Return the (X, Y) coordinate for the center point of the cell that contains the specified text.  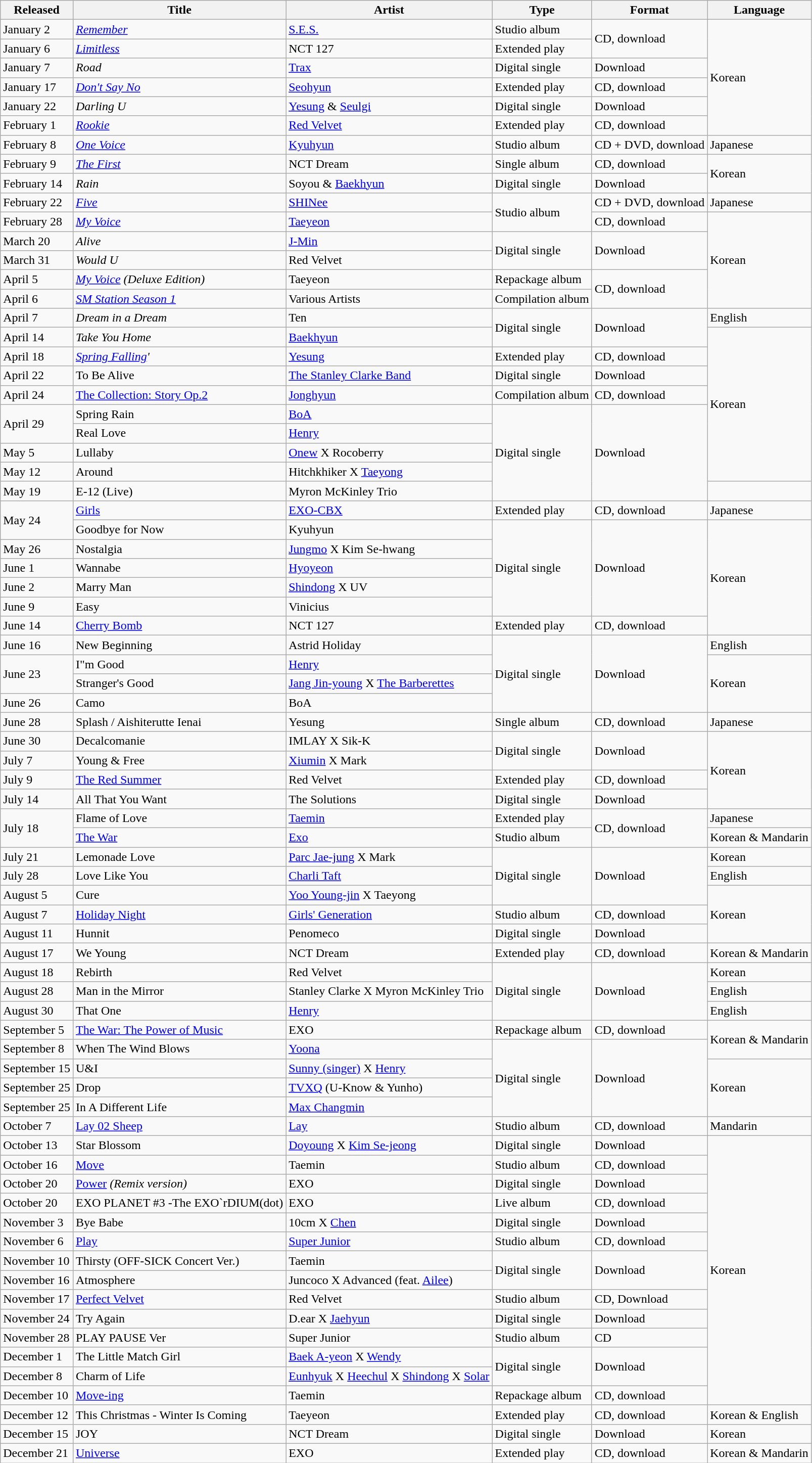
Jonghyun (389, 395)
Power (Remix version) (179, 1184)
One Voice (179, 145)
Cure (179, 895)
Move-ing (179, 1395)
July 9 (37, 780)
August 30 (37, 1011)
November 3 (37, 1222)
Take You Home (179, 337)
December 15 (37, 1434)
Mandarin (759, 1126)
Spring Rain (179, 414)
Lemonade Love (179, 857)
February 14 (37, 183)
June 9 (37, 607)
December 8 (37, 1376)
January 2 (37, 29)
Stanley Clarke X Myron McKinley Trio (389, 991)
Road (179, 68)
May 12 (37, 472)
June 1 (37, 568)
Vinicius (389, 607)
October 13 (37, 1145)
Darling U (179, 106)
Star Blossom (179, 1145)
Type (542, 10)
Penomeco (389, 934)
Lay 02 Sheep (179, 1126)
EXO-CBX (389, 510)
Juncoco X Advanced (feat. Ailee) (389, 1280)
May 24 (37, 520)
Limitless (179, 49)
CD (650, 1338)
E-12 (Live) (179, 491)
Alive (179, 241)
Move (179, 1164)
In A Different Life (179, 1107)
IMLAY X Sik-K (389, 741)
Yoo Young-jin X Taeyong (389, 895)
The First (179, 164)
JOY (179, 1434)
July 7 (37, 760)
June 2 (37, 587)
May 26 (37, 548)
Girls' Generation (389, 915)
June 14 (37, 626)
U&I (179, 1068)
June 23 (37, 674)
The Solutions (389, 799)
November 16 (37, 1280)
Rain (179, 183)
Love Like You (179, 876)
CD, Download (650, 1299)
February 9 (37, 164)
Hitchkhiker X Taeyong (389, 472)
November 17 (37, 1299)
Ten (389, 318)
March 31 (37, 260)
June 16 (37, 645)
Bye Babe (179, 1222)
Astrid Holiday (389, 645)
Holiday Night (179, 915)
New Beginning (179, 645)
May 19 (37, 491)
Baek A-yeon X Wendy (389, 1357)
S.E.S. (389, 29)
November 10 (37, 1261)
Splash / Aishiterutte Ienai (179, 722)
January 6 (37, 49)
June 30 (37, 741)
Lullaby (179, 452)
Eunhyuk X Heechul X Shindong X Solar (389, 1376)
March 20 (37, 241)
The Red Summer (179, 780)
I"m Good (179, 664)
August 11 (37, 934)
SHINee (389, 202)
November 6 (37, 1242)
Flame of Love (179, 818)
10cm X Chen (389, 1222)
December 10 (37, 1395)
June 28 (37, 722)
Charm of Life (179, 1376)
May 5 (37, 452)
Play (179, 1242)
January 17 (37, 87)
Myron McKinley Trio (389, 491)
April 22 (37, 376)
Five (179, 202)
Various Artists (389, 299)
My Voice (179, 221)
Thirsty (OFF-SICK Concert Ver.) (179, 1261)
August 28 (37, 991)
April 29 (37, 424)
Cherry Bomb (179, 626)
TVXQ (U-Know & Yunho) (389, 1087)
To Be Alive (179, 376)
Would U (179, 260)
Onew X Rocoberry (389, 452)
Exo (389, 837)
EXO PLANET #3 -The EXO`rDIUM(dot) (179, 1203)
April 6 (37, 299)
Sunny (singer) X Henry (389, 1068)
Perfect Velvet (179, 1299)
January 7 (37, 68)
We Young (179, 953)
Baekhyun (389, 337)
April 5 (37, 280)
December 21 (37, 1453)
April 14 (37, 337)
Doyoung X Kim Se-jeong (389, 1145)
Live album (542, 1203)
July 14 (37, 799)
Goodbye for Now (179, 529)
Jang Jin-young X The Barberettes (389, 683)
The Stanley Clarke Band (389, 376)
SM Station Season 1 (179, 299)
Soyou & Baekhyun (389, 183)
Charli Taft (389, 876)
Shindong X UV (389, 587)
Format (650, 10)
The War: The Power of Music (179, 1030)
Nostalgia (179, 548)
Remember (179, 29)
Atmosphere (179, 1280)
Trax (389, 68)
This Christmas - Winter Is Coming (179, 1414)
February 22 (37, 202)
The Little Match Girl (179, 1357)
July 18 (37, 828)
June 26 (37, 703)
February 8 (37, 145)
Jungmo X Kim Se-hwang (389, 548)
Xiumin X Mark (389, 760)
November 28 (37, 1338)
Parc Jae-jung X Mark (389, 857)
July 28 (37, 876)
September 5 (37, 1030)
Decalcomanie (179, 741)
The War (179, 837)
July 21 (37, 857)
Released (37, 10)
November 24 (37, 1318)
Around (179, 472)
Artist (389, 10)
August 5 (37, 895)
D.ear X Jaehyun (389, 1318)
Hunnit (179, 934)
Marry Man (179, 587)
December 1 (37, 1357)
Dream in a Dream (179, 318)
PLAY PAUSE Ver (179, 1338)
Young & Free (179, 760)
Easy (179, 607)
Yesung & Seulgi (389, 106)
Max Changmin (389, 1107)
Seohyun (389, 87)
The Collection: Story Op.2 (179, 395)
Spring Falling' (179, 356)
August 7 (37, 915)
Drop (179, 1087)
October 7 (37, 1126)
Real Love (179, 433)
Hyoyeon (389, 568)
April 24 (37, 395)
Man in the Mirror (179, 991)
February 1 (37, 125)
Rebirth (179, 972)
Yoona (389, 1049)
Korean & English (759, 1414)
January 22 (37, 106)
October 16 (37, 1164)
Language (759, 10)
Try Again (179, 1318)
April 18 (37, 356)
February 28 (37, 221)
Don't Say No (179, 87)
Lay (389, 1126)
September 8 (37, 1049)
Camo (179, 703)
All That You Want (179, 799)
My Voice (Deluxe Edition) (179, 280)
Rookie (179, 125)
August 17 (37, 953)
Stranger's Good (179, 683)
September 15 (37, 1068)
Universe (179, 1453)
Wannabe (179, 568)
When The Wind Blows (179, 1049)
Girls (179, 510)
Title (179, 10)
J-Min (389, 241)
April 7 (37, 318)
December 12 (37, 1414)
That One (179, 1011)
August 18 (37, 972)
